Output the [X, Y] coordinate of the center of the cell containing the given text.  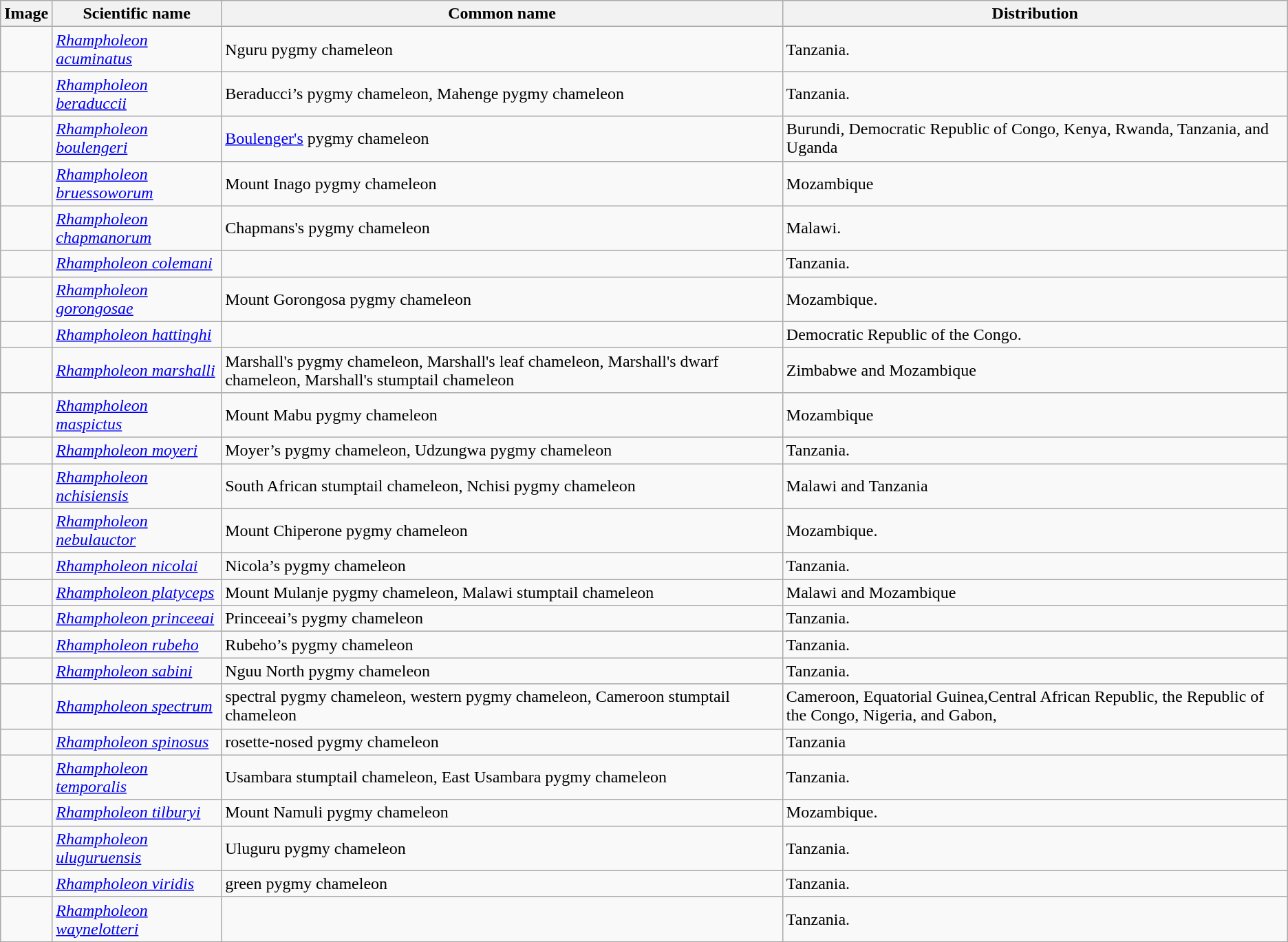
Mount Chiperone pygmy chameleon [502, 531]
Zimbabwe and Mozambique [1035, 370]
Malawi and Mozambique [1035, 592]
Marshall's pygmy chameleon, Marshall's leaf chameleon, Marshall's dwarf chameleon, Marshall's stumptail chameleon [502, 370]
Rhampholeon boulengeri [137, 139]
Scientific name [137, 14]
Malawi and Tanzania [1035, 486]
Common name [502, 14]
Rhampholeon princeeai [137, 619]
Rubeho’s pygmy chameleon [502, 645]
Rhampholeon spinosus [137, 742]
Rhampholeon nebulauctor [137, 531]
Princeeai’s pygmy chameleon [502, 619]
Boulenger's pygmy chameleon [502, 139]
Rhampholeon nchisiensis [137, 486]
Rhampholeon rubeho [137, 645]
Rhampholeon beraduccii [137, 94]
Rhampholeon temporalis [137, 778]
Cameroon, Equatorial Guinea,Central African Republic, the Republic of the Congo, Nigeria, and Gabon, [1035, 706]
South African stumptail chameleon, Nchisi pygmy chameleon [502, 486]
Beraducci’s pygmy chameleon, Mahenge pygmy chameleon [502, 94]
Rhampholeon spectrum [137, 706]
rosette-nosed pygmy chameleon [502, 742]
Rhampholeon platyceps [137, 592]
Distribution [1035, 14]
Rhampholeon maspictus [137, 414]
spectral pygmy chameleon, western pygmy chameleon, Cameroon stumptail chameleon [502, 706]
Mount Mabu pygmy chameleon [502, 414]
Nicola’s pygmy chameleon [502, 566]
Rhampholeon moyeri [137, 450]
Rhampholeon sabini [137, 671]
Mount Inago pygmy chameleon [502, 183]
Rhampholeon chapmanorum [137, 228]
Rhampholeon tilburyi [137, 813]
Mount Mulanje pygmy chameleon, Malawi stumptail chameleon [502, 592]
Usambara stumptail chameleon, East Usambara pygmy chameleon [502, 778]
Mount Namuli pygmy chameleon [502, 813]
Uluguru pygmy chameleon [502, 848]
Rhampholeon uluguruensis [137, 848]
Rhampholeon colemani [137, 264]
green pygmy chameleon [502, 884]
Rhampholeon viridis [137, 884]
Rhampholeon hattinghi [137, 334]
Tanzania [1035, 742]
Malawi. [1035, 228]
Nguru pygmy chameleon [502, 50]
Rhampholeon nicolai [137, 566]
Chapmans's pygmy chameleon [502, 228]
Democratic Republic of the Congo. [1035, 334]
Rhampholeon acuminatus [137, 50]
Burundi, Democratic Republic of Congo, Kenya, Rwanda, Tanzania, and Uganda [1035, 139]
Rhampholeon bruessoworum [137, 183]
Rhampholeon waynelotteri [137, 919]
Nguu North pygmy chameleon [502, 671]
Mount Gorongosa pygmy chameleon [502, 299]
Image [26, 14]
Moyer’s pygmy chameleon, Udzungwa pygmy chameleon [502, 450]
Rhampholeon gorongosae [137, 299]
Rhampholeon marshalli [137, 370]
